Capture the cell that displays the provided text and extract its [x, y] central coordinate. 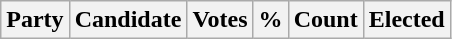
Party [35, 20]
Candidate [128, 20]
Count [326, 20]
% [270, 20]
Elected [406, 20]
Votes [220, 20]
